For the text-containing cell, return its midpoint in (x, y) coordinate format. 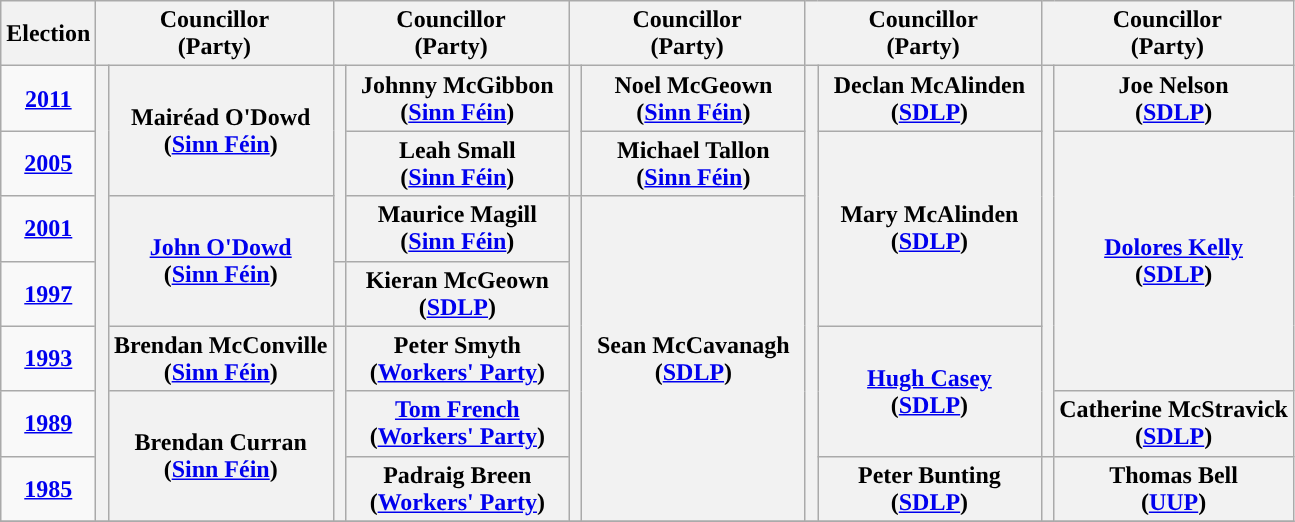
Mairéad O'Dowd (Sinn Féin) (220, 131)
Noel McGeown (Sinn Féin) (694, 98)
Joe Nelson (SDLP) (1174, 98)
2011 (48, 98)
1985 (48, 488)
Catherine McStravick (SDLP) (1174, 424)
Thomas Bell (UUP) (1174, 488)
Padraig Breen (Workers' Party) (458, 488)
Kieran McGeown (SDLP) (458, 294)
1993 (48, 358)
2005 (48, 164)
Maurice Magill (Sinn Féin) (458, 228)
Peter Bunting (SDLP) (930, 488)
1997 (48, 294)
Michael Tallon (Sinn Féin) (694, 164)
Peter Smyth (Workers' Party) (458, 358)
Declan McAlinden (SDLP) (930, 98)
Leah Small (Sinn Féin) (458, 164)
Hugh Casey (SDLP) (930, 391)
2001 (48, 228)
1989 (48, 424)
Mary McAlinden (SDLP) (930, 228)
Election (48, 34)
Brendan Curran (Sinn Féin) (220, 456)
Johnny McGibbon (Sinn Féin) (458, 98)
Sean McCavanagh (SDLP) (694, 358)
John O'Dowd (Sinn Féin) (220, 261)
Tom French (Workers' Party) (458, 424)
Brendan McConville (Sinn Féin) (220, 358)
Dolores Kelly (SDLP) (1174, 261)
